Find where the given text appears and provide that cell's center as (X, Y) coordinate. 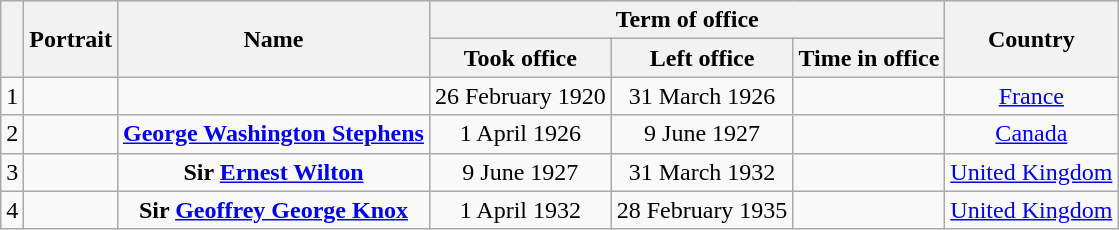
George Washington Stephens (273, 134)
Sir Ernest Wilton (273, 172)
Portrait (71, 39)
3 (12, 172)
31 March 1932 (702, 172)
28 February 1935 (702, 210)
Sir Geoffrey George Knox (273, 210)
2 (12, 134)
Took office (520, 58)
Time in office (869, 58)
1 (12, 96)
Term of office (686, 20)
4 (12, 210)
Country (1032, 39)
1 April 1932 (520, 210)
Canada (1032, 134)
26 February 1920 (520, 96)
France (1032, 96)
31 March 1926 (702, 96)
1 April 1926 (520, 134)
Name (273, 39)
Left office (702, 58)
